Search for the cell housing the specified text and yield its [x, y] center coordinate. 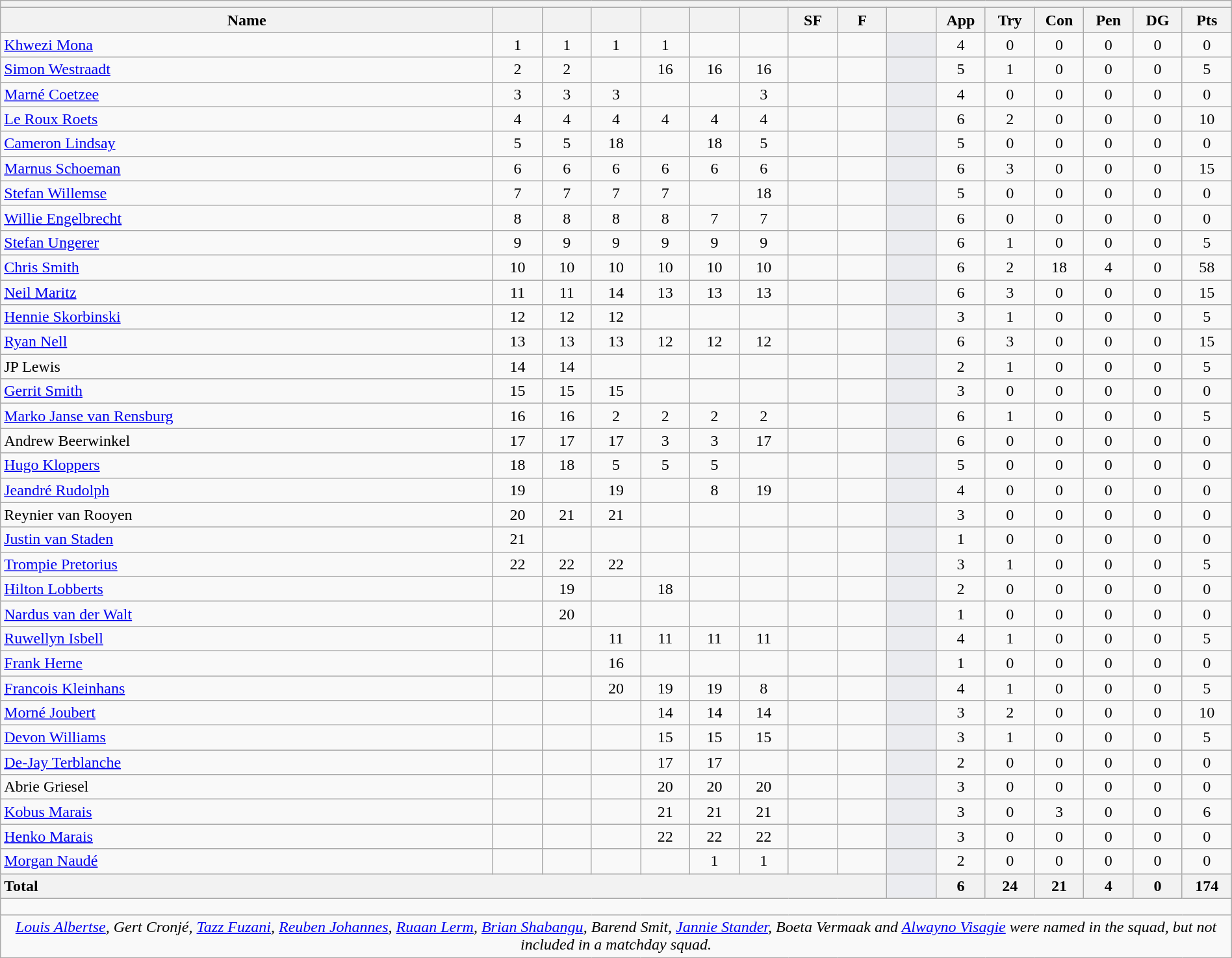
Neil Maritz [247, 292]
Marné Coetzee [247, 94]
Try [1010, 20]
Justin van Staden [247, 539]
Le Roux Roets [247, 119]
Total [444, 886]
Cameron Lindsay [247, 144]
Andrew Beerwinkel [247, 441]
Jeandré Rudolph [247, 490]
Francois Kleinhans [247, 688]
Morgan Naudé [247, 861]
Chris Smith [247, 267]
Frank Herne [247, 663]
Willie Engelbrecht [247, 218]
24 [1010, 886]
Hennie Skorbinski [247, 317]
Henko Marais [247, 836]
Hilton Lobberts [247, 589]
Stefan Ungerer [247, 242]
Khwezi Mona [247, 45]
App [961, 20]
F [862, 20]
Gerrit Smith [247, 391]
174 [1207, 886]
Con [1059, 20]
DG [1158, 20]
Devon Williams [247, 738]
Pen [1109, 20]
Trompie Pretorius [247, 564]
Ryan Nell [247, 342]
Kobus Marais [247, 812]
JP Lewis [247, 367]
Stefan Willemse [247, 193]
Morné Joubert [247, 713]
Name [247, 20]
Nardus van der Walt [247, 614]
58 [1207, 267]
Marnus Schoeman [247, 168]
Hugo Kloppers [247, 465]
Reynier van Rooyen [247, 515]
Pts [1207, 20]
Abrie Griesel [247, 787]
De-Jay Terblanche [247, 762]
Marko Janse van Rensburg [247, 416]
SF [813, 20]
Ruwellyn Isbell [247, 638]
Simon Westraadt [247, 70]
